Capture the cell that displays the provided text and extract its [x, y] central coordinate. 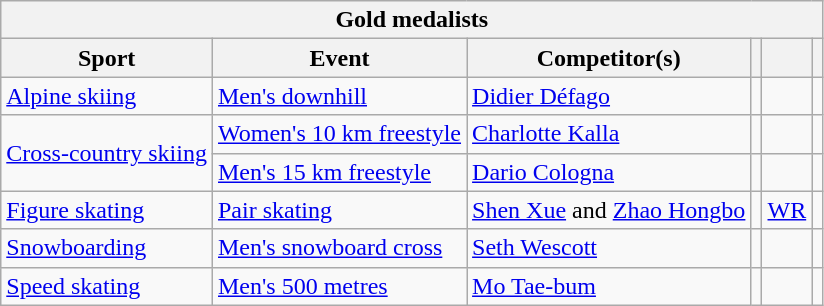
Cross-country skiing [107, 153]
Alpine skiing [107, 96]
WR [787, 210]
Men's snowboard cross [339, 248]
Competitor(s) [609, 58]
Seth Wescott [609, 248]
Didier Défago [609, 96]
Snowboarding [107, 248]
Pair skating [339, 210]
Gold medalists [412, 20]
Dario Cologna [609, 172]
Figure skating [107, 210]
Charlotte Kalla [609, 134]
Shen Xue and Zhao Hongbo [609, 210]
Speed skating [107, 286]
Men's downhill [339, 96]
Mo Tae-bum [609, 286]
Sport [107, 58]
Women's 10 km freestyle [339, 134]
Men's 15 km freestyle [339, 172]
Men's 500 metres [339, 286]
Event [339, 58]
